Capture the cell that displays the provided text and extract its (x, y) central coordinate. 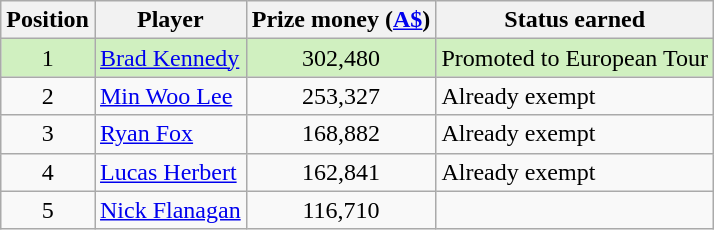
2 (48, 96)
162,841 (341, 172)
3 (48, 134)
4 (48, 172)
Brad Kennedy (170, 58)
Ryan Fox (170, 134)
Status earned (575, 20)
5 (48, 210)
253,327 (341, 96)
Lucas Herbert (170, 172)
Player (170, 20)
302,480 (341, 58)
1 (48, 58)
Min Woo Lee (170, 96)
168,882 (341, 134)
Promoted to European Tour (575, 58)
116,710 (341, 210)
Position (48, 20)
Prize money (A$) (341, 20)
Nick Flanagan (170, 210)
